Determine the (x, y) coordinate at the center of the cell enclosing the given text.  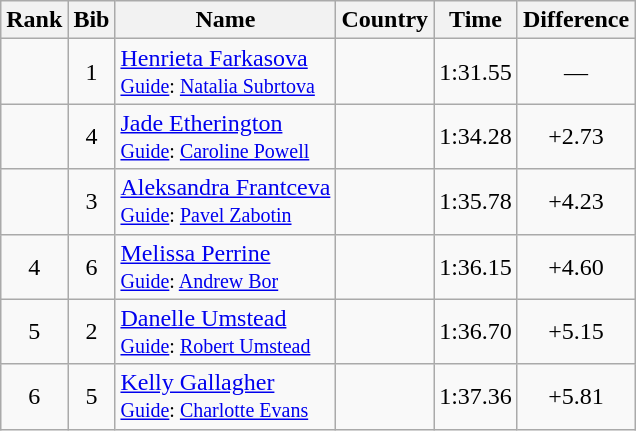
Time (476, 20)
+5.15 (576, 332)
+2.73 (576, 136)
Aleksandra FrantcevaGuide: Pavel Zabotin (226, 202)
Bib (92, 20)
Danelle UmsteadGuide: Robert Umstead (226, 332)
Jade EtheringtonGuide: Caroline Powell (226, 136)
Difference (576, 20)
1:37.36 (476, 396)
1:35.78 (476, 202)
1:36.70 (476, 332)
1:36.15 (476, 266)
1 (92, 72)
Henrieta FarkasovaGuide: Natalia Subrtova (226, 72)
Melissa PerrineGuide: Andrew Bor (226, 266)
3 (92, 202)
Name (226, 20)
2 (92, 332)
+5.81 (576, 396)
Kelly GallagherGuide: Charlotte Evans (226, 396)
1:34.28 (476, 136)
+4.23 (576, 202)
1:31.55 (476, 72)
+4.60 (576, 266)
Country (385, 20)
Rank (34, 20)
— (576, 72)
